Pinpoint the cell where the given text exists, returning its [x, y] midpoint coordinate. 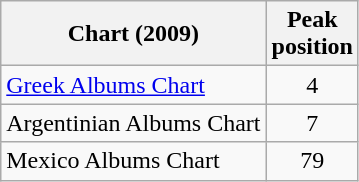
Peakposition [312, 34]
4 [312, 85]
Argentinian Albums Chart [134, 123]
Mexico Albums Chart [134, 161]
Chart (2009) [134, 34]
7 [312, 123]
Greek Albums Chart [134, 85]
79 [312, 161]
